Return the [X, Y] coordinate for the center point of the cell that contains the specified text.  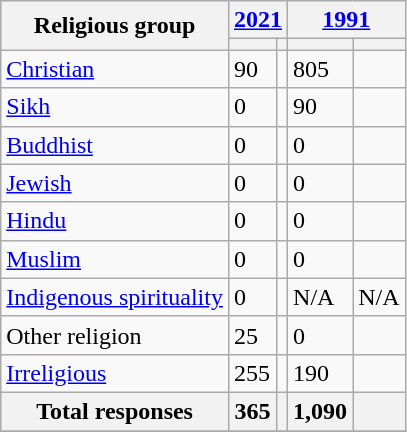
Muslim [115, 259]
365 [252, 411]
Religious group [115, 26]
Other religion [115, 335]
Christian [115, 69]
25 [252, 335]
805 [320, 69]
Sikh [115, 107]
1991 [346, 20]
Jewish [115, 183]
Indigenous spirituality [115, 297]
Buddhist [115, 145]
Hindu [115, 221]
255 [252, 373]
1,090 [320, 411]
2021 [258, 20]
Irreligious [115, 373]
Total responses [115, 411]
190 [320, 373]
